Search for the cell housing the specified text and yield its [x, y] center coordinate. 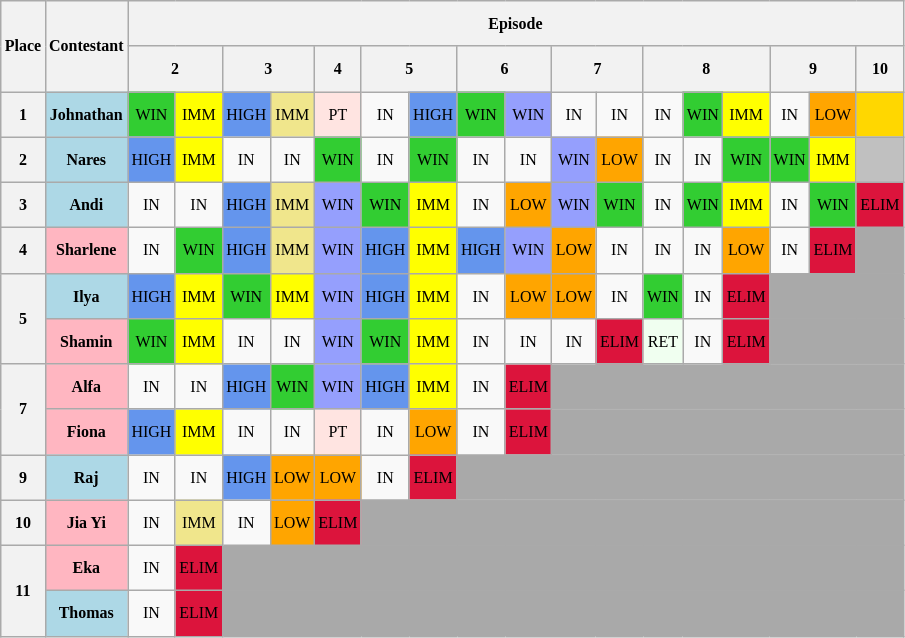
Ilya [86, 296]
8 [706, 68]
6 [504, 68]
Place [23, 46]
Eka [86, 568]
Raj [86, 476]
Sharlene [86, 250]
Shamin [86, 340]
RET [663, 340]
Andi [86, 204]
11 [23, 590]
Episode [516, 22]
Johnathan [86, 114]
Contestant [86, 46]
Fiona [86, 432]
Thomas [86, 612]
Nares [86, 160]
1 [23, 114]
Jia Yi [86, 522]
Alfa [86, 386]
